Find where the given text appears and provide that cell's center as [x, y] coordinate. 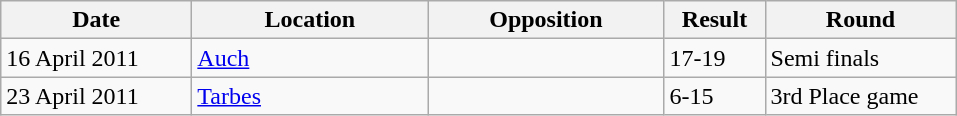
Semi finals [860, 58]
Location [310, 20]
Opposition [546, 20]
3rd Place game [860, 96]
17-19 [714, 58]
Tarbes [310, 96]
Date [96, 20]
6-15 [714, 96]
Result [714, 20]
Auch [310, 58]
23 April 2011 [96, 96]
16 April 2011 [96, 58]
Round [860, 20]
